From the cell containing the given text, extract its center point as (x, y) coordinate. 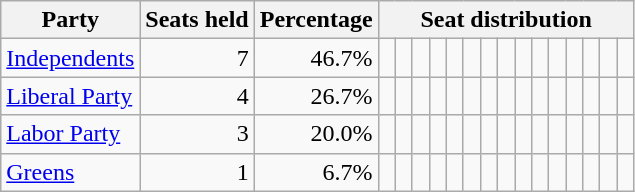
Liberal Party (70, 96)
Labor Party (70, 134)
Party (70, 20)
3 (197, 134)
Greens (70, 172)
20.0% (316, 134)
Independents (70, 58)
26.7% (316, 96)
46.7% (316, 58)
6.7% (316, 172)
Percentage (316, 20)
7 (197, 58)
1 (197, 172)
Seats held (197, 20)
Seat distribution (506, 20)
4 (197, 96)
